Output the [X, Y] coordinate of the center of the cell containing the given text.  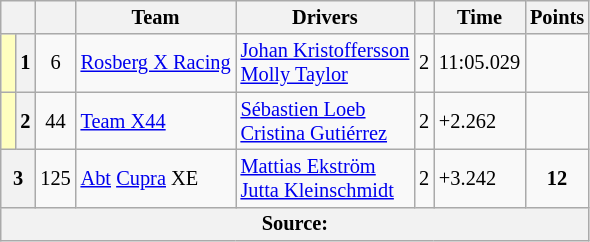
Time [480, 17]
6 [55, 63]
1 [26, 63]
Mattias Ekström Jutta Kleinschmidt [326, 178]
Sébastien Loeb Cristina Gutiérrez [326, 121]
Drivers [326, 17]
Abt Cupra XE [156, 178]
Source: [295, 224]
+3.242 [480, 178]
Johan Kristoffersson Molly Taylor [326, 63]
Points [557, 17]
12 [557, 178]
125 [55, 178]
11:05.029 [480, 63]
44 [55, 121]
Team [156, 17]
Team X44 [156, 121]
Rosberg X Racing [156, 63]
3 [18, 178]
+2.262 [480, 121]
